Extract the [x, y] coordinate from the center of the cell holding the provided text.  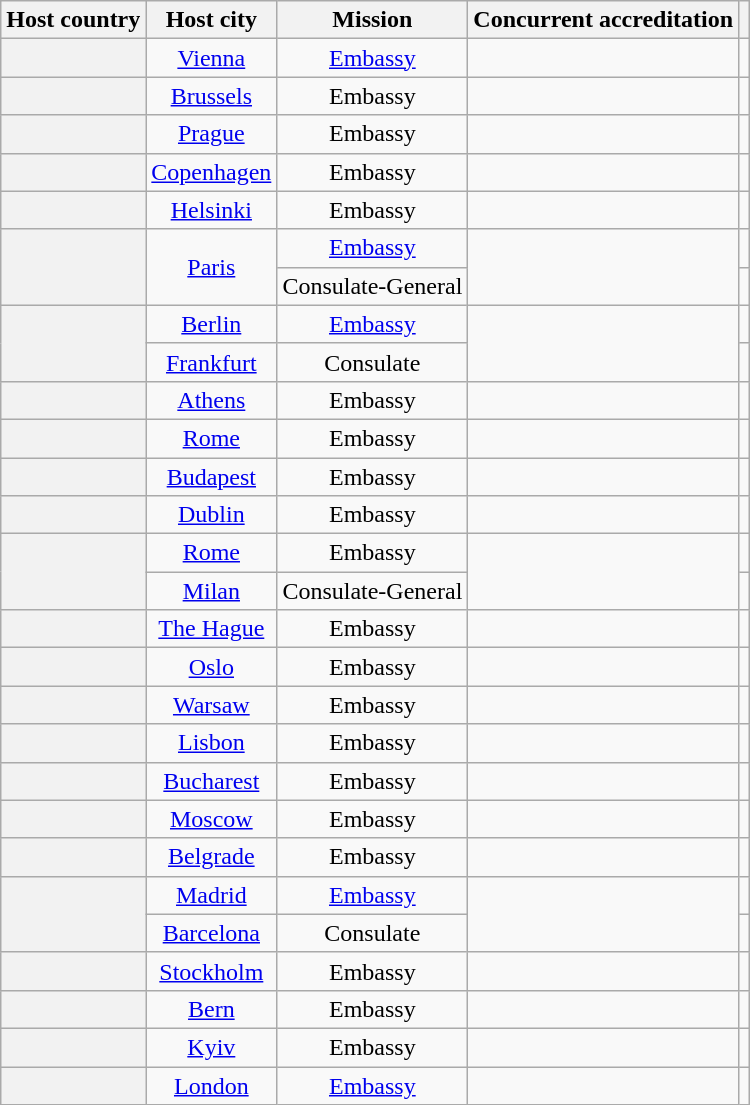
Host city [212, 20]
Frankfurt [212, 362]
London [212, 1085]
Prague [212, 134]
Brussels [212, 96]
Paris [212, 267]
Kyiv [212, 1047]
Barcelona [212, 933]
Lisbon [212, 743]
Oslo [212, 667]
Bern [212, 1009]
Athens [212, 400]
Berlin [212, 324]
Host country [74, 20]
Concurrent accreditation [604, 20]
Warsaw [212, 705]
Mission [372, 20]
The Hague [212, 629]
Milan [212, 591]
Helsinki [212, 210]
Copenhagen [212, 172]
Belgrade [212, 857]
Bucharest [212, 781]
Stockholm [212, 971]
Madrid [212, 895]
Budapest [212, 477]
Moscow [212, 819]
Dublin [212, 515]
Vienna [212, 58]
